Scan for the cell matching the given text and deliver its [x, y] coordinate at center. 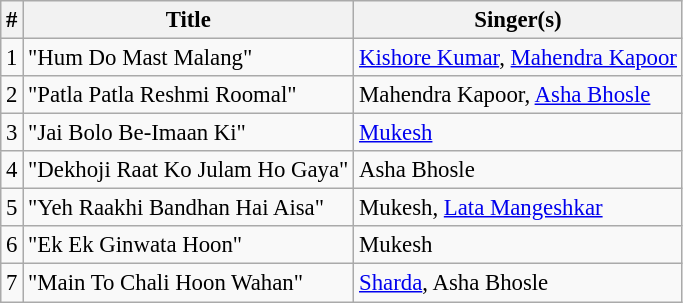
"Dekhoji Raat Ko Julam Ho Gaya" [188, 170]
# [12, 20]
2 [12, 95]
Asha Bhosle [518, 170]
7 [12, 283]
Kishore Kumar, Mahendra Kapoor [518, 58]
Mukesh, Lata Mangeshkar [518, 208]
Sharda, Asha Bhosle [518, 283]
1 [12, 58]
"Jai Bolo Be-Imaan Ki" [188, 133]
3 [12, 133]
Mahendra Kapoor, Asha Bhosle [518, 95]
"Main To Chali Hoon Wahan" [188, 283]
"Patla Patla Reshmi Roomal" [188, 95]
"Yeh Raakhi Bandhan Hai Aisa" [188, 208]
"Hum Do Mast Malang" [188, 58]
4 [12, 170]
"Ek Ek Ginwata Hoon" [188, 245]
Singer(s) [518, 20]
6 [12, 245]
5 [12, 208]
Title [188, 20]
